For the text-containing cell, return its midpoint in (x, y) coordinate format. 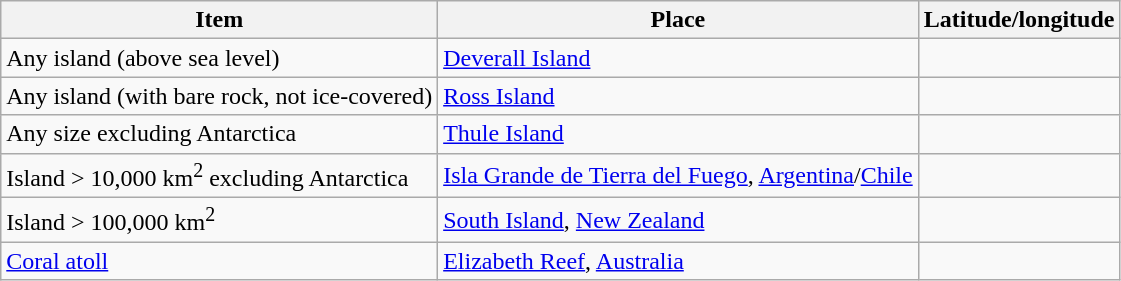
Any size excluding Antarctica (220, 134)
Coral atoll (220, 261)
Any island (with bare rock, not ice-covered) (220, 96)
Elizabeth Reef, Australia (678, 261)
Ross Island (678, 96)
Any island (above sea level) (220, 58)
Latitude/longitude (1019, 20)
Isla Grande de Tierra del Fuego, Argentina/Chile (678, 176)
Place (678, 20)
Island > 10,000 km2 excluding Antarctica (220, 176)
South Island, New Zealand (678, 220)
Deverall Island (678, 58)
Thule Island (678, 134)
Island > 100,000 km2 (220, 220)
Item (220, 20)
